Determine the [X, Y] coordinate at the center of the cell enclosing the given text.  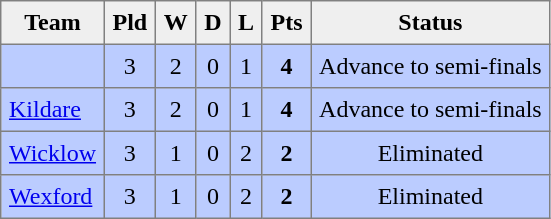
D [213, 23]
Wexford [53, 197]
Team [53, 23]
Kildare [53, 110]
Pld [130, 23]
Status [430, 23]
Pts [286, 23]
L [246, 23]
W [175, 23]
Wicklow [53, 153]
